Return the [X, Y] coordinate for the center point of the cell that contains the specified text.  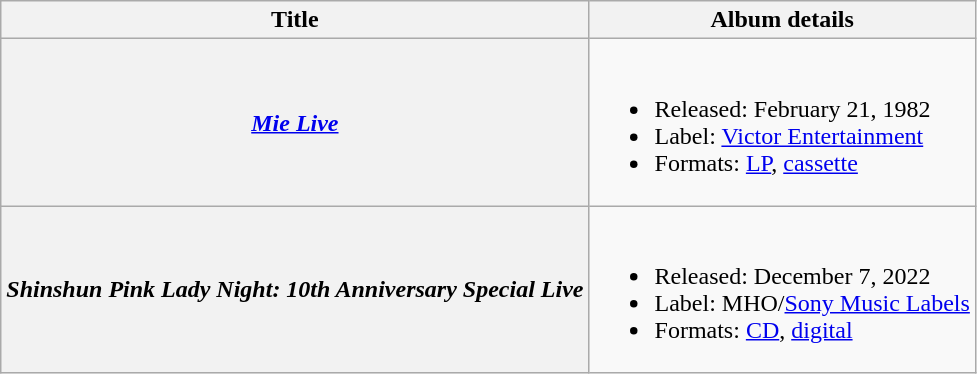
Title [295, 20]
Mie Live [295, 122]
Album details [782, 20]
Shinshun Pink Lady Night: 10th Anniversary Special Live [295, 290]
Released: February 21, 1982Label: Victor EntertainmentFormats: LP, cassette [782, 122]
Released: December 7, 2022Label: MHO/Sony Music LabelsFormats: CD, digital [782, 290]
